Return the [x, y] coordinate for the center point of the cell that contains the specified text.  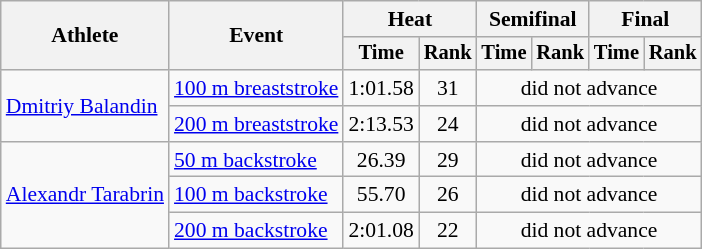
24 [448, 124]
2:13.53 [380, 124]
200 m backstroke [256, 231]
200 m breaststroke [256, 124]
Alexandr Tarabrin [85, 196]
Dmitriy Balandin [85, 106]
Athlete [85, 36]
26.39 [380, 160]
Semifinal [532, 19]
Final [645, 19]
22 [448, 231]
100 m backstroke [256, 195]
Event [256, 36]
26 [448, 195]
55.70 [380, 195]
50 m backstroke [256, 160]
29 [448, 160]
31 [448, 88]
Heat [410, 19]
100 m breaststroke [256, 88]
1:01.58 [380, 88]
2:01.08 [380, 231]
